Locate the cell with the specified text and output its (x, y) center coordinate. 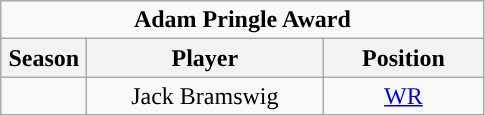
Player (205, 58)
WR (404, 96)
Adam Pringle Award (242, 20)
Season (44, 58)
Position (404, 58)
Jack Bramswig (205, 96)
